Locate the cell with the specified text and output its (x, y) center coordinate. 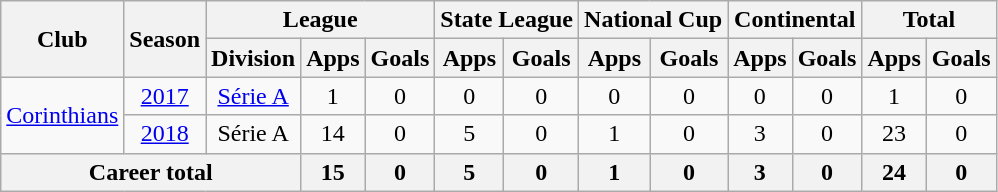
League (320, 20)
2017 (165, 96)
Division (254, 58)
Career total (151, 172)
Continental (795, 20)
National Cup (654, 20)
23 (894, 134)
24 (894, 172)
Total (929, 20)
Season (165, 39)
State League (507, 20)
14 (333, 134)
Club (62, 39)
15 (333, 172)
2018 (165, 134)
Corinthians (62, 115)
